Find where the given text appears and provide that cell's center as [x, y] coordinate. 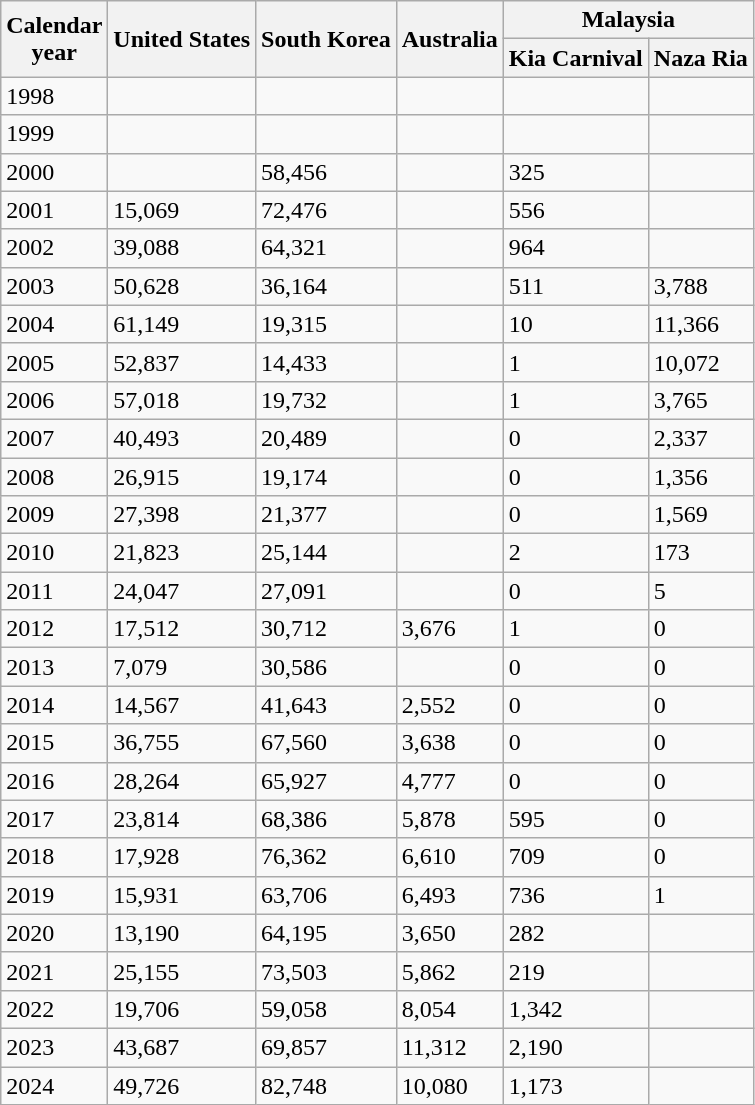
7,079 [182, 667]
2000 [54, 172]
2014 [54, 705]
2005 [54, 362]
43,687 [182, 1047]
6,610 [450, 857]
61,149 [182, 324]
282 [576, 933]
73,503 [326, 971]
1,173 [576, 1085]
Naza Ria [700, 58]
20,489 [326, 438]
27,091 [326, 591]
67,560 [326, 743]
2,552 [450, 705]
26,915 [182, 477]
1999 [54, 134]
2011 [54, 591]
2012 [54, 629]
1,356 [700, 477]
173 [700, 553]
2016 [54, 781]
52,837 [182, 362]
736 [576, 895]
58,456 [326, 172]
17,512 [182, 629]
2020 [54, 933]
2007 [54, 438]
3,788 [700, 286]
2003 [54, 286]
2,190 [576, 1047]
23,814 [182, 819]
South Korea [326, 39]
69,857 [326, 1047]
1,569 [700, 515]
10,072 [700, 362]
2 [576, 553]
2009 [54, 515]
25,155 [182, 971]
19,315 [326, 324]
1,342 [576, 1009]
5 [700, 591]
Kia Carnival [576, 58]
2015 [54, 743]
13,190 [182, 933]
15,069 [182, 210]
50,628 [182, 286]
40,493 [182, 438]
2006 [54, 400]
2021 [54, 971]
Malaysia [628, 20]
76,362 [326, 857]
64,321 [326, 248]
49,726 [182, 1085]
72,476 [326, 210]
8,054 [450, 1009]
64,195 [326, 933]
United States [182, 39]
325 [576, 172]
2017 [54, 819]
57,018 [182, 400]
11,312 [450, 1047]
5,878 [450, 819]
709 [576, 857]
964 [576, 248]
28,264 [182, 781]
2010 [54, 553]
5,862 [450, 971]
36,164 [326, 286]
Calendaryear [54, 39]
24,047 [182, 591]
65,927 [326, 781]
30,586 [326, 667]
21,823 [182, 553]
68,386 [326, 819]
3,638 [450, 743]
2004 [54, 324]
19,174 [326, 477]
11,366 [700, 324]
3,676 [450, 629]
2013 [54, 667]
21,377 [326, 515]
6,493 [450, 895]
3,650 [450, 933]
2022 [54, 1009]
2,337 [700, 438]
556 [576, 210]
2019 [54, 895]
Australia [450, 39]
36,755 [182, 743]
1998 [54, 96]
14,433 [326, 362]
63,706 [326, 895]
219 [576, 971]
2018 [54, 857]
27,398 [182, 515]
3,765 [700, 400]
2023 [54, 1047]
19,732 [326, 400]
14,567 [182, 705]
511 [576, 286]
10,080 [450, 1085]
17,928 [182, 857]
2008 [54, 477]
2001 [54, 210]
2024 [54, 1085]
10 [576, 324]
15,931 [182, 895]
19,706 [182, 1009]
82,748 [326, 1085]
25,144 [326, 553]
59,058 [326, 1009]
595 [576, 819]
2002 [54, 248]
41,643 [326, 705]
30,712 [326, 629]
4,777 [450, 781]
39,088 [182, 248]
